Return the (x, y) coordinate for the center point of the cell that contains the specified text.  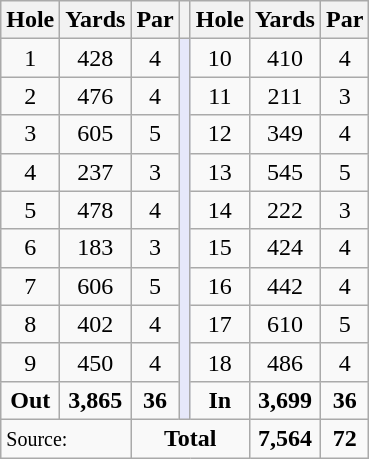
8 (30, 324)
7 (30, 286)
545 (284, 172)
14 (220, 210)
9 (30, 362)
2 (30, 96)
17 (220, 324)
478 (96, 210)
183 (96, 248)
13 (220, 172)
11 (220, 96)
15 (220, 248)
72 (344, 438)
18 (220, 362)
402 (96, 324)
In (220, 400)
3,699 (284, 400)
442 (284, 286)
450 (96, 362)
237 (96, 172)
1 (30, 58)
Total (190, 438)
606 (96, 286)
10 (220, 58)
6 (30, 248)
16 (220, 286)
Source: (66, 438)
410 (284, 58)
211 (284, 96)
349 (284, 134)
428 (96, 58)
222 (284, 210)
486 (284, 362)
12 (220, 134)
7,564 (284, 438)
476 (96, 96)
Out (30, 400)
424 (284, 248)
605 (96, 134)
610 (284, 324)
3,865 (96, 400)
